Output the [x, y] coordinate of the center of the cell containing the given text.  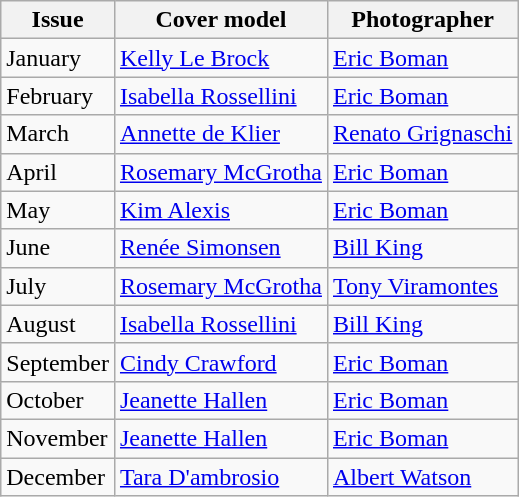
May [58, 210]
Tara D'ambrosio [220, 477]
June [58, 248]
February [58, 96]
April [58, 172]
Photographer [422, 20]
Annette de Klier [220, 134]
Kim Alexis [220, 210]
Tony Viramontes [422, 286]
Kelly Le Brock [220, 58]
Renée Simonsen [220, 248]
December [58, 477]
November [58, 438]
Cindy Crawford [220, 362]
Issue [58, 20]
September [58, 362]
January [58, 58]
March [58, 134]
Cover model [220, 20]
Renato Grignaschi [422, 134]
August [58, 324]
Albert Watson [422, 477]
October [58, 400]
July [58, 286]
